For the text-containing cell, return its midpoint in [X, Y] coordinate format. 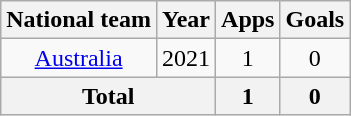
Apps [248, 20]
National team [79, 20]
Australia [79, 58]
Total [108, 96]
2021 [186, 58]
Year [186, 20]
Goals [315, 20]
